Determine the [X, Y] coordinate at the center of the cell enclosing the given text.  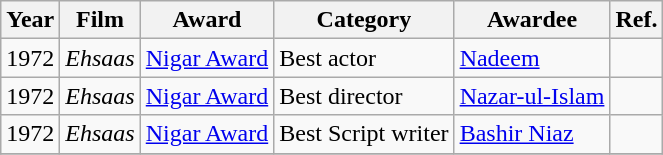
Best Script writer [364, 134]
Nadeem [532, 58]
Best actor [364, 58]
Awardee [532, 20]
Award [207, 20]
Year [30, 20]
Ref. [636, 20]
Film [100, 20]
Nazar-ul-Islam [532, 96]
Best director [364, 96]
Bashir Niaz [532, 134]
Category [364, 20]
